Extract the (X, Y) coordinate from the center of the cell holding the provided text.  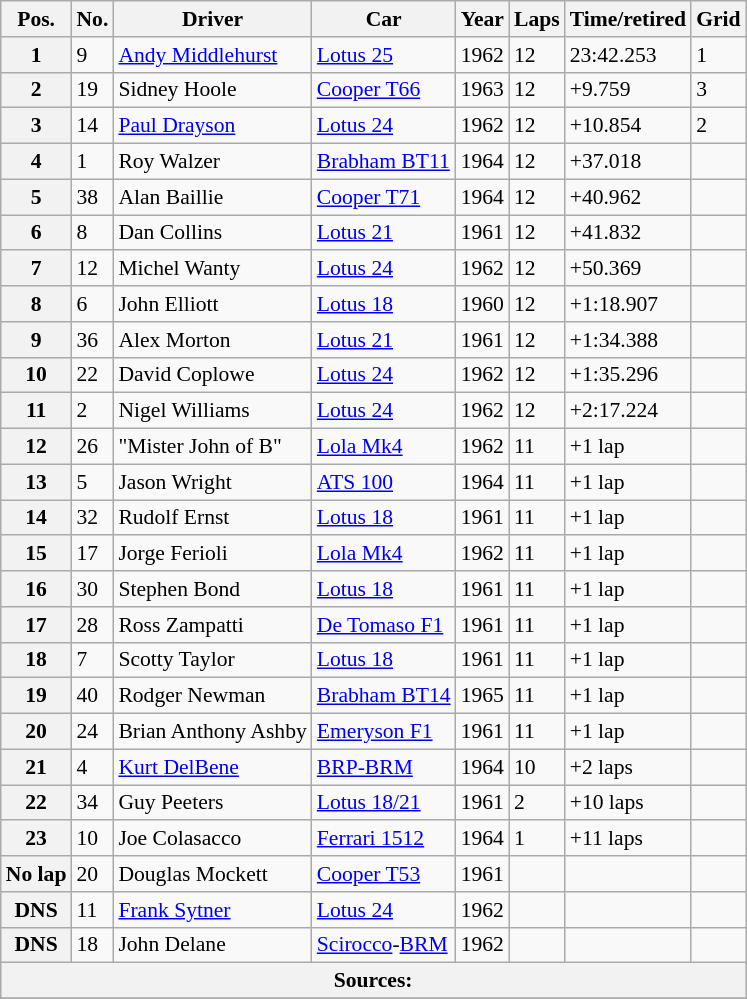
Douglas Mockett (212, 874)
John Elliott (212, 304)
24 (92, 732)
Car (384, 19)
34 (92, 803)
Sidney Hoole (212, 90)
+2:17.224 (628, 411)
+9.759 (628, 90)
Alex Morton (212, 340)
Frank Sytner (212, 910)
Stephen Bond (212, 589)
Brabham BT11 (384, 162)
36 (92, 340)
+10.854 (628, 126)
Lotus 18/21 (384, 803)
Joe Colasacco (212, 839)
Guy Peeters (212, 803)
13 (36, 482)
Ross Zampatti (212, 625)
Brabham BT14 (384, 696)
Pos. (36, 19)
Cooper T53 (384, 874)
+40.962 (628, 197)
De Tomaso F1 (384, 625)
16 (36, 589)
Roy Walzer (212, 162)
Laps (537, 19)
Brian Anthony Ashby (212, 732)
Emeryson F1 (384, 732)
Scirocco-BRM (384, 945)
30 (92, 589)
Rudolf Ernst (212, 518)
40 (92, 696)
Alan Baillie (212, 197)
Kurt DelBene (212, 767)
+10 laps (628, 803)
15 (36, 554)
John Delane (212, 945)
Sources: (374, 981)
+1:34.388 (628, 340)
No lap (36, 874)
+11 laps (628, 839)
1965 (482, 696)
23 (36, 839)
+41.832 (628, 233)
1960 (482, 304)
+37.018 (628, 162)
Michel Wanty (212, 269)
Cooper T71 (384, 197)
1963 (482, 90)
Rodger Newman (212, 696)
32 (92, 518)
Jorge Ferioli (212, 554)
Scotty Taylor (212, 660)
+2 laps (628, 767)
Andy Middlehurst (212, 55)
BRP-BRM (384, 767)
+1:18.907 (628, 304)
Year (482, 19)
Nigel Williams (212, 411)
+1:35.296 (628, 375)
David Coplowe (212, 375)
Paul Drayson (212, 126)
+50.369 (628, 269)
28 (92, 625)
ATS 100 (384, 482)
No. (92, 19)
Time/retired (628, 19)
Driver (212, 19)
21 (36, 767)
Lotus 25 (384, 55)
Ferrari 1512 (384, 839)
26 (92, 447)
"Mister John of B" (212, 447)
Dan Collins (212, 233)
Grid (718, 19)
Cooper T66 (384, 90)
38 (92, 197)
23:42.253 (628, 55)
Jason Wright (212, 482)
